Identify which cell holds the provided text, then report its [x, y] central coordinate. 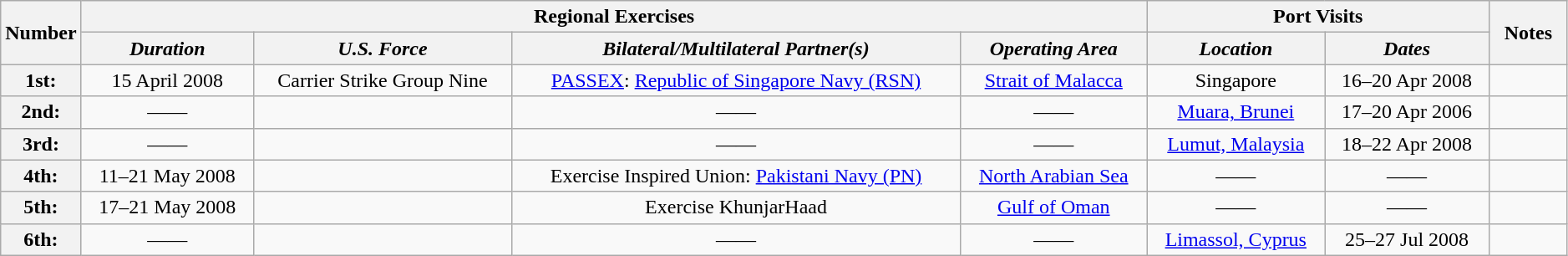
17–21 May 2008 [167, 207]
16–20 Apr 2008 [1407, 80]
North Arabian Sea [1053, 176]
Bilateral/Multilateral Partner(s) [737, 49]
17–20 Apr 2006 [1407, 112]
U.S. Force [383, 49]
Strait of Malacca [1053, 80]
Regional Exercises [614, 17]
3rd: [41, 144]
5th: [41, 207]
25–27 Jul 2008 [1407, 239]
Lumut, Malaysia [1236, 144]
PASSEX: Republic of Singapore Navy (RSN) [737, 80]
Dates [1407, 49]
Muara, Brunei [1236, 112]
Location [1236, 49]
Singapore [1236, 80]
Port Visits [1318, 17]
Limassol, Cyprus [1236, 239]
15 April 2008 [167, 80]
Number [41, 33]
4th: [41, 176]
Duration [167, 49]
Carrier Strike Group Nine [383, 80]
Operating Area [1053, 49]
Gulf of Oman [1053, 207]
6th: [41, 239]
2nd: [41, 112]
Exercise KhunjarHaad [737, 207]
Notes [1529, 33]
18–22 Apr 2008 [1407, 144]
1st: [41, 80]
11–21 May 2008 [167, 176]
Exercise Inspired Union: Pakistani Navy (PN) [737, 176]
